Pinpoint the cell where the given text exists, returning its [x, y] midpoint coordinate. 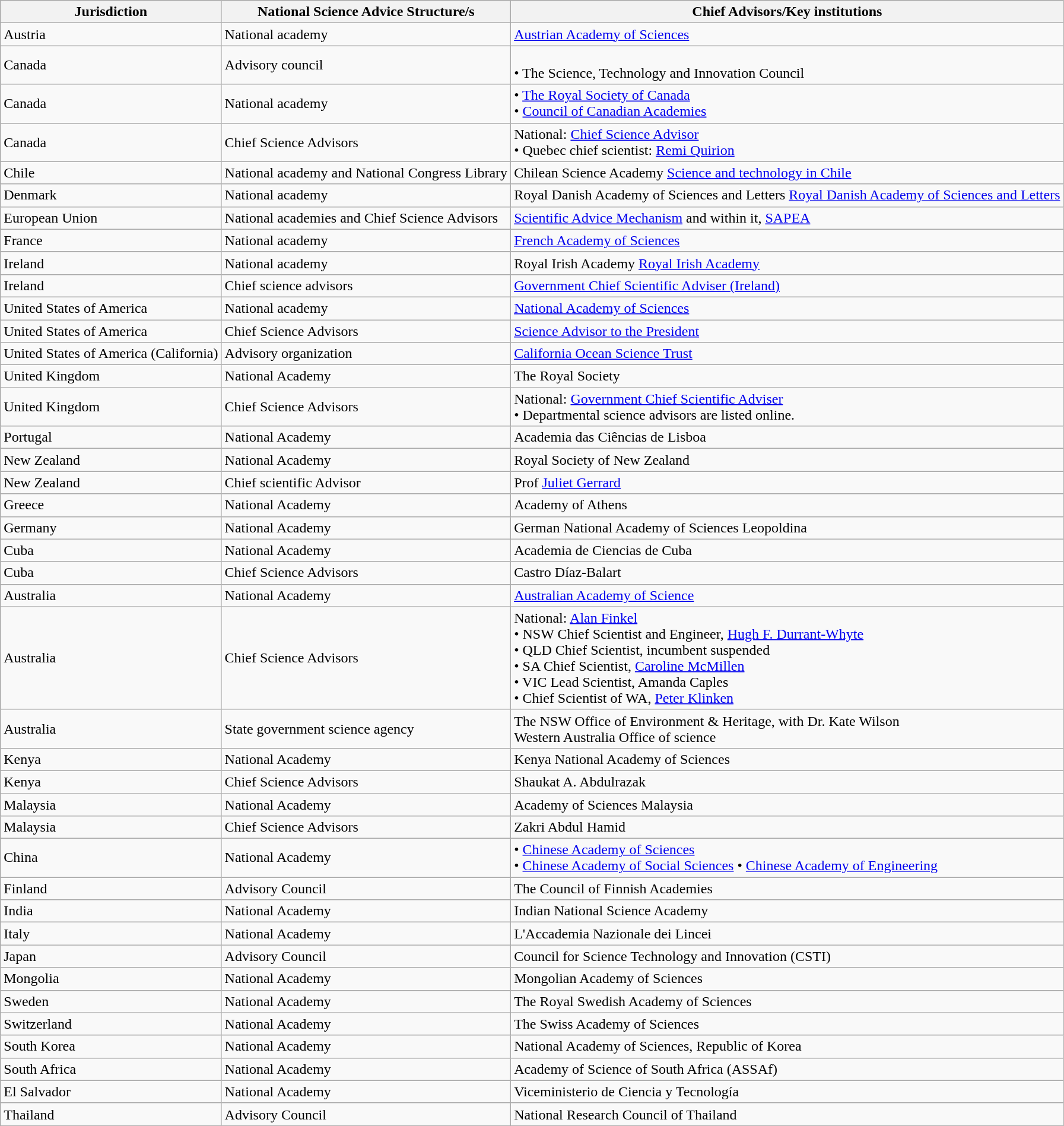
National Academy of Sciences [787, 308]
Academy of Sciences Malaysia [787, 804]
South Korea [111, 1046]
Castro Díaz-Balart [787, 573]
• Chinese Academy of Sciences• Chinese Academy of Social Sciences • Chinese Academy of Engineering [787, 858]
Denmark [111, 195]
Indian National Science Academy [787, 911]
Chief scientific Advisor [366, 483]
L'Accademia Nazionale dei Lincei [787, 934]
French Academy of Sciences [787, 240]
The NSW Office of Environment & Heritage, with Dr. Kate WilsonWestern Australia Office of science [787, 729]
Japan [111, 956]
Portugal [111, 437]
Academy of Science of South Africa (ASSAf) [787, 1069]
Shaukat A. Abdulrazak [787, 782]
The Royal Society [787, 376]
The Swiss Academy of Sciences [787, 1024]
El Salvador [111, 1092]
France [111, 240]
Prof Juliet Gerrard [787, 483]
Scientific Advice Mechanism and within it, SAPEA [787, 218]
The Council of Finnish Academies [787, 889]
Thailand [111, 1114]
Advisory council [366, 65]
• The Science, Technology and Innovation Council [787, 65]
Finland [111, 889]
Germany [111, 528]
Academia das Ciências de Lisboa [787, 437]
National Research Council of Thailand [787, 1114]
Chilean Science Academy Science and technology in Chile [787, 173]
Science Advisor to the President [787, 331]
Austria [111, 34]
India [111, 911]
Mongolian Academy of Sciences [787, 979]
Government Chief Scientific Adviser (Ireland) [787, 286]
South Africa [111, 1069]
Australian Academy of Science [787, 595]
National academy and National Congress Library [366, 173]
China [111, 858]
Chile [111, 173]
Sweden [111, 1001]
Kenya National Academy of Sciences [787, 759]
State government science agency [366, 729]
Chief Advisors/Key institutions [787, 12]
Zakri Abdul Hamid [787, 827]
California Ocean Science Trust [787, 354]
National academies and Chief Science Advisors [366, 218]
Council for Science Technology and Innovation (CSTI) [787, 956]
Royal Danish Academy of Sciences and Letters Royal Danish Academy of Sciences and Letters [787, 195]
Italy [111, 934]
National: Government Chief Scientific Adviser• Departmental science advisors are listed online. [787, 407]
Jurisdiction [111, 12]
Viceministerio de Ciencia y Tecnología [787, 1092]
Austrian Academy of Sciences [787, 34]
National: Chief Science Advisor• Quebec chief scientist: Remi Quirion [787, 142]
Switzerland [111, 1024]
United States of America (California) [111, 354]
Academia de Ciencias de Cuba [787, 550]
Academy of Athens [787, 505]
Royal Society of New Zealand [787, 460]
Chief science advisors [366, 286]
Advisory organization [366, 354]
Greece [111, 505]
National Science Advice Structure/s [366, 12]
European Union [111, 218]
German National Academy of Sciences Leopoldina [787, 528]
Royal Irish Academy Royal Irish Academy [787, 263]
National Academy of Sciences, Republic of Korea [787, 1046]
Mongolia [111, 979]
The Royal Swedish Academy of Sciences [787, 1001]
• The Royal Society of Canada• Council of Canadian Academies [787, 103]
